Capture the cell that displays the provided text and extract its (x, y) central coordinate. 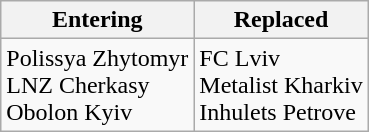
FC LvivMetalist KharkivInhulets Petrove (281, 85)
Replaced (281, 20)
Entering (98, 20)
Polissya ZhytomyrLNZ CherkasyObolon Kyiv (98, 85)
